Capture the cell that displays the provided text and extract its [x, y] central coordinate. 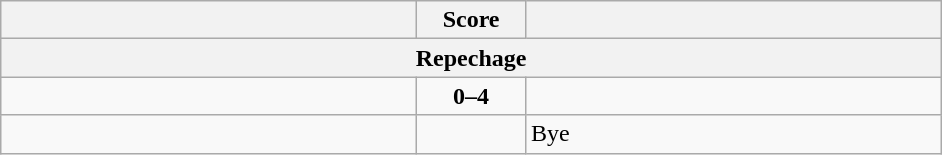
0–4 [472, 96]
Repechage [472, 58]
Score [472, 20]
Bye [733, 134]
